Identify which cell holds the provided text, then report its [X, Y] central coordinate. 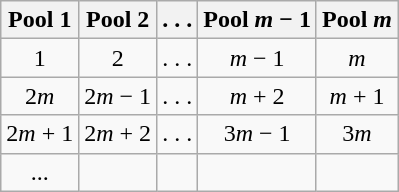
m + 1 [356, 96]
Pool m − 1 [258, 20]
Pool m [356, 20]
1 [40, 58]
2 [118, 58]
3m − 1 [258, 134]
Pool 2 [118, 20]
2m + 1 [40, 134]
2m + 2 [118, 134]
3m [356, 134]
m [356, 58]
2m − 1 [118, 96]
2m [40, 96]
Pool 1 [40, 20]
m − 1 [258, 58]
... [40, 172]
m + 2 [258, 96]
